Return the [x, y] coordinate for the center point of the cell that contains the specified text.  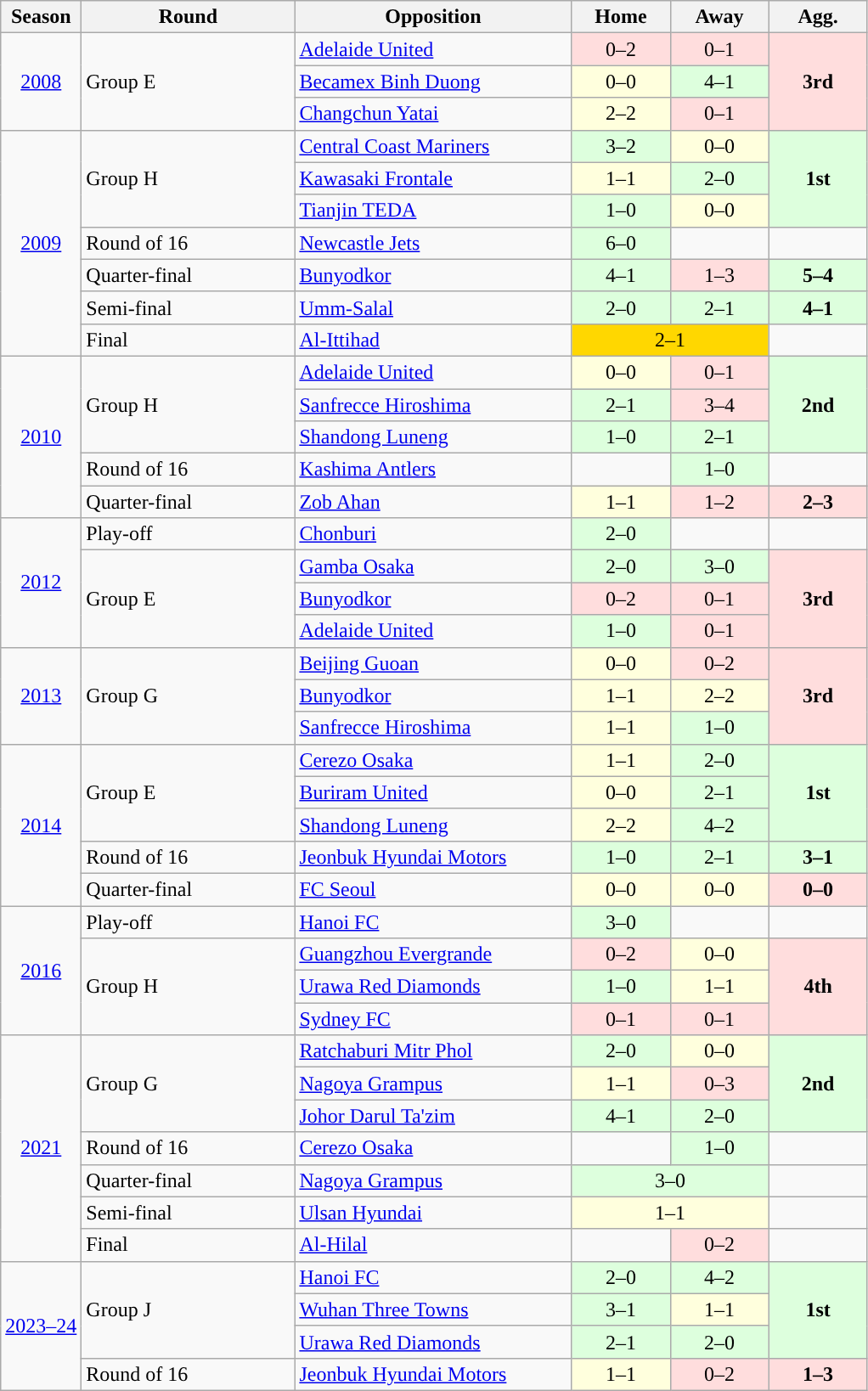
Al-Hilal [433, 1245]
Kashima Antlers [433, 470]
Wuhan Three Towns [433, 1309]
Becamex Binh Duong [433, 82]
Umm-Salal [433, 307]
Season [41, 17]
Newcastle Jets [433, 243]
2008 [41, 82]
Round [189, 17]
Opposition [433, 17]
6–0 [621, 243]
Ratchaburi Mitr Phol [433, 1051]
Central Coast Mariners [433, 146]
2016 [41, 970]
Changchun Yatai [433, 114]
Kawasaki Frontale [433, 178]
Guangzhou Evergrande [433, 955]
2–3 [818, 502]
2012 [41, 583]
FC Seoul [433, 889]
Sydney FC [433, 1019]
3–4 [719, 405]
Beijing Guoan [433, 663]
Agg. [818, 17]
2009 [41, 243]
2023–24 [41, 1326]
2021 [41, 1148]
2014 [41, 825]
2010 [41, 436]
Home [621, 17]
Zob Ahan [433, 502]
Away [719, 17]
Johor Darul Ta'zim [433, 1116]
Al-Ittihad [433, 340]
1–2 [719, 502]
Tianjin TEDA [433, 211]
0–3 [719, 1084]
4th [818, 987]
5–4 [818, 275]
3–2 [621, 146]
Chonburi [433, 534]
Buriram United [433, 792]
Group J [189, 1309]
Ulsan Hyundai [433, 1213]
Gamba Osaka [433, 566]
2013 [41, 695]
